Search for the cell housing the specified text and yield its [x, y] center coordinate. 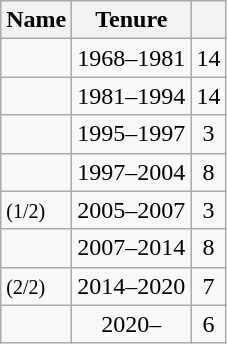
1968–1981 [132, 58]
(1/2) [36, 210]
6 [208, 324]
Name [36, 20]
1981–1994 [132, 96]
2005–2007 [132, 210]
Tenure [132, 20]
2014–2020 [132, 286]
(2/2) [36, 286]
2020– [132, 324]
1995–1997 [132, 134]
2007–2014 [132, 248]
1997–2004 [132, 172]
7 [208, 286]
